Pinpoint the cell where the given text exists, returning its [X, Y] midpoint coordinate. 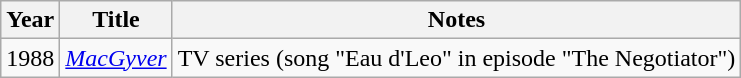
Title [116, 20]
Year [30, 20]
1988 [30, 58]
Notes [456, 20]
MacGyver [116, 58]
TV series (song "Eau d'Leo" in episode "The Negotiator") [456, 58]
